Provide the [x, y] coordinate of the cell's center where the given text is located.  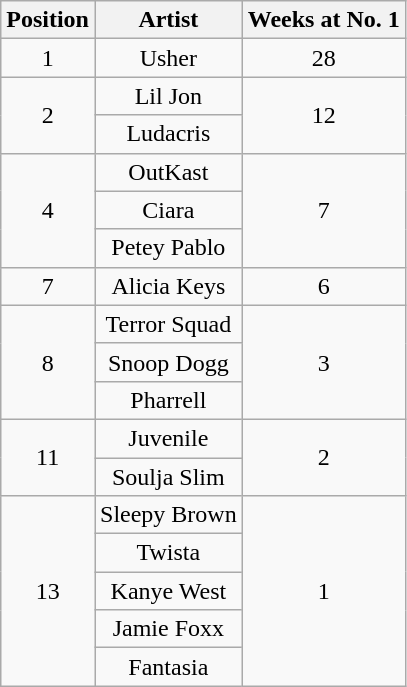
13 [48, 591]
Petey Pablo [168, 248]
Kanye West [168, 591]
Terror Squad [168, 324]
11 [48, 457]
Fantasia [168, 667]
Ciara [168, 210]
Alicia Keys [168, 286]
Twista [168, 553]
OutKast [168, 172]
Weeks at No. 1 [324, 20]
12 [324, 115]
28 [324, 58]
Jamie Foxx [168, 629]
Lil Jon [168, 96]
Usher [168, 58]
3 [324, 362]
Soulja Slim [168, 477]
Artist [168, 20]
Pharrell [168, 400]
Position [48, 20]
4 [48, 210]
Sleepy Brown [168, 515]
Juvenile [168, 438]
8 [48, 362]
Snoop Dogg [168, 362]
Ludacris [168, 134]
6 [324, 286]
